For the text-containing cell, return its midpoint in (X, Y) coordinate format. 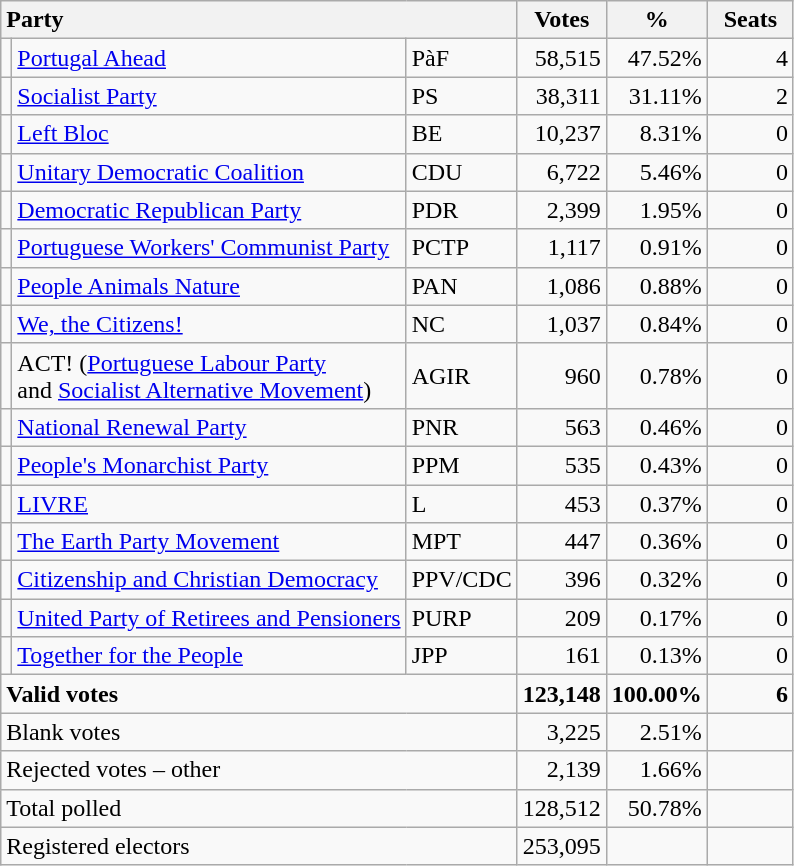
Registered electors (259, 846)
Left Bloc (209, 134)
1,117 (562, 248)
0.84% (656, 324)
LIVRE (209, 503)
253,095 (562, 846)
31.11% (656, 96)
0.43% (656, 465)
960 (562, 376)
Valid votes (259, 694)
0.32% (656, 580)
L (462, 503)
1,037 (562, 324)
3,225 (562, 732)
123,148 (562, 694)
Blank votes (259, 732)
Total polled (259, 808)
PCTP (462, 248)
PS (462, 96)
0.13% (656, 656)
2.51% (656, 732)
People's Monarchist Party (209, 465)
0.46% (656, 427)
CDU (462, 172)
6 (750, 694)
Portugal Ahead (209, 58)
2 (750, 96)
PPV/CDC (462, 580)
8.31% (656, 134)
50.78% (656, 808)
JPP (462, 656)
1.66% (656, 770)
6,722 (562, 172)
United Party of Retirees and Pensioners (209, 618)
2,399 (562, 210)
Rejected votes – other (259, 770)
47.52% (656, 58)
453 (562, 503)
Socialist Party (209, 96)
128,512 (562, 808)
PàF (462, 58)
0.36% (656, 542)
AGIR (462, 376)
The Earth Party Movement (209, 542)
447 (562, 542)
NC (462, 324)
Party (259, 20)
396 (562, 580)
0.88% (656, 286)
Portuguese Workers' Communist Party (209, 248)
38,311 (562, 96)
Unitary Democratic Coalition (209, 172)
MPT (462, 542)
Together for the People (209, 656)
58,515 (562, 58)
ACT! (Portuguese Labour Partyand Socialist Alternative Movement) (209, 376)
4 (750, 58)
2,139 (562, 770)
PDR (462, 210)
1,086 (562, 286)
PURP (462, 618)
535 (562, 465)
People Animals Nature (209, 286)
1.95% (656, 210)
PAN (462, 286)
Votes (562, 20)
5.46% (656, 172)
0.91% (656, 248)
Democratic Republican Party (209, 210)
BE (462, 134)
10,237 (562, 134)
Seats (750, 20)
161 (562, 656)
National Renewal Party (209, 427)
PPM (462, 465)
0.17% (656, 618)
Citizenship and Christian Democracy (209, 580)
563 (562, 427)
% (656, 20)
209 (562, 618)
PNR (462, 427)
100.00% (656, 694)
0.78% (656, 376)
0.37% (656, 503)
We, the Citizens! (209, 324)
